For the text-containing cell, return its midpoint in (x, y) coordinate format. 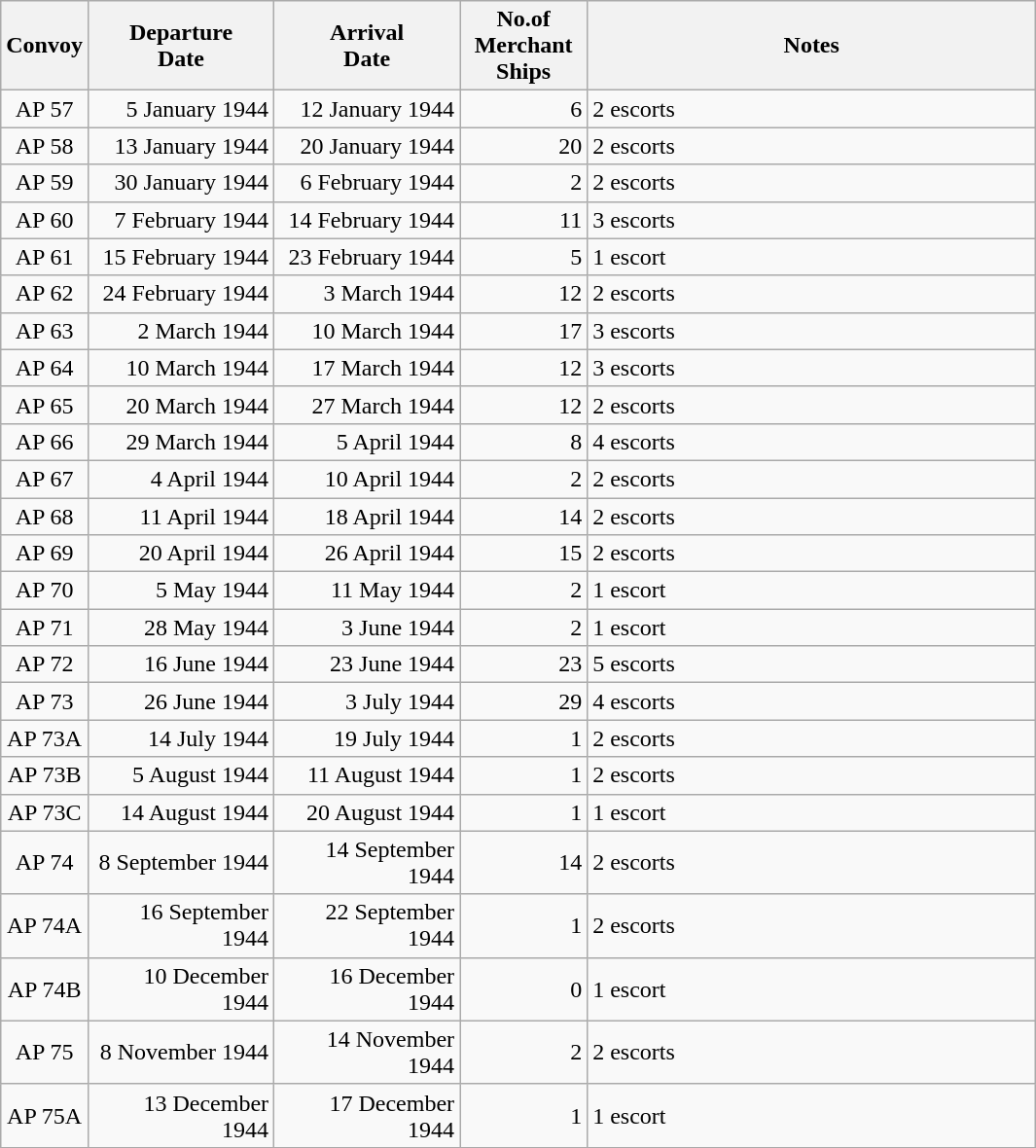
AP 74 (45, 862)
19 July 1944 (368, 738)
17 (523, 331)
22 September 1944 (368, 926)
14 September 1944 (368, 862)
29 (523, 701)
14 November 1944 (368, 1053)
10 December 1944 (181, 988)
2 March 1944 (181, 331)
AP 75 (45, 1053)
AP 67 (45, 479)
5 May 1944 (181, 591)
AP 70 (45, 591)
AP 69 (45, 554)
20 August 1944 (368, 812)
20 April 1944 (181, 554)
AP 73 (45, 701)
Convoy (45, 46)
27 March 1944 (368, 405)
7 February 1944 (181, 220)
4 April 1944 (181, 479)
3 June 1944 (368, 628)
20 (523, 146)
AP 63 (45, 331)
AP 71 (45, 628)
23 February 1944 (368, 257)
23 (523, 664)
AP 64 (45, 368)
11 (523, 220)
11 August 1944 (368, 775)
16 September 1944 (181, 926)
AP 57 (45, 109)
26 April 1944 (368, 554)
20 March 1944 (181, 405)
28 May 1944 (181, 628)
AP 74B (45, 988)
AP 60 (45, 220)
DepartureDate (181, 46)
14 August 1944 (181, 812)
No.of Merchant Ships (523, 46)
AP 75A (45, 1115)
5 (523, 257)
5 April 1944 (368, 442)
AP 73B (45, 775)
14 July 1944 (181, 738)
AP 73C (45, 812)
5 August 1944 (181, 775)
16 December 1944 (368, 988)
AP 65 (45, 405)
3 July 1944 (368, 701)
8 (523, 442)
20 January 1944 (368, 146)
11 April 1944 (181, 517)
ArrivalDate (368, 46)
6 February 1944 (368, 183)
AP 73A (45, 738)
13 January 1944 (181, 146)
8 September 1944 (181, 862)
Notes (811, 46)
12 January 1944 (368, 109)
AP 72 (45, 664)
15 February 1944 (181, 257)
AP 68 (45, 517)
AP 74A (45, 926)
AP 59 (45, 183)
16 June 1944 (181, 664)
0 (523, 988)
AP 58 (45, 146)
30 January 1944 (181, 183)
8 November 1944 (181, 1053)
29 March 1944 (181, 442)
17 December 1944 (368, 1115)
5 January 1944 (181, 109)
10 April 1944 (368, 479)
17 March 1944 (368, 368)
6 (523, 109)
24 February 1944 (181, 294)
3 March 1944 (368, 294)
AP 61 (45, 257)
26 June 1944 (181, 701)
13 December 1944 (181, 1115)
14 February 1944 (368, 220)
5 escorts (811, 664)
AP 62 (45, 294)
18 April 1944 (368, 517)
23 June 1944 (368, 664)
AP 66 (45, 442)
15 (523, 554)
11 May 1944 (368, 591)
